For the text-containing cell, return its midpoint in (X, Y) coordinate format. 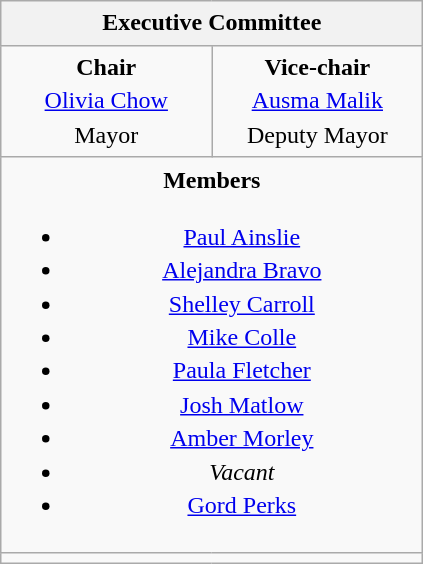
ChairOlivia ChowMayor (106, 101)
Vice-chairAusma MalikDeputy Mayor (318, 101)
Executive Committee (212, 24)
MembersPaul AinslieAlejandra BravoShelley CarrollMike CollePaula FletcherJosh MatlowAmber MorleyVacantGord Perks (212, 354)
